Locate the cell with the specified text and output its (x, y) center coordinate. 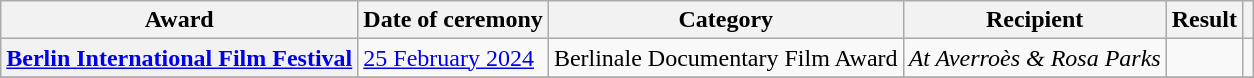
Category (726, 20)
Award (180, 20)
Berlin International Film Festival (180, 58)
25 February 2024 (454, 58)
Recipient (1034, 20)
Result (1204, 20)
Date of ceremony (454, 20)
Berlinale Documentary Film Award (726, 58)
At Averroès & Rosa Parks (1034, 58)
